Search for the cell housing the specified text and yield its [X, Y] center coordinate. 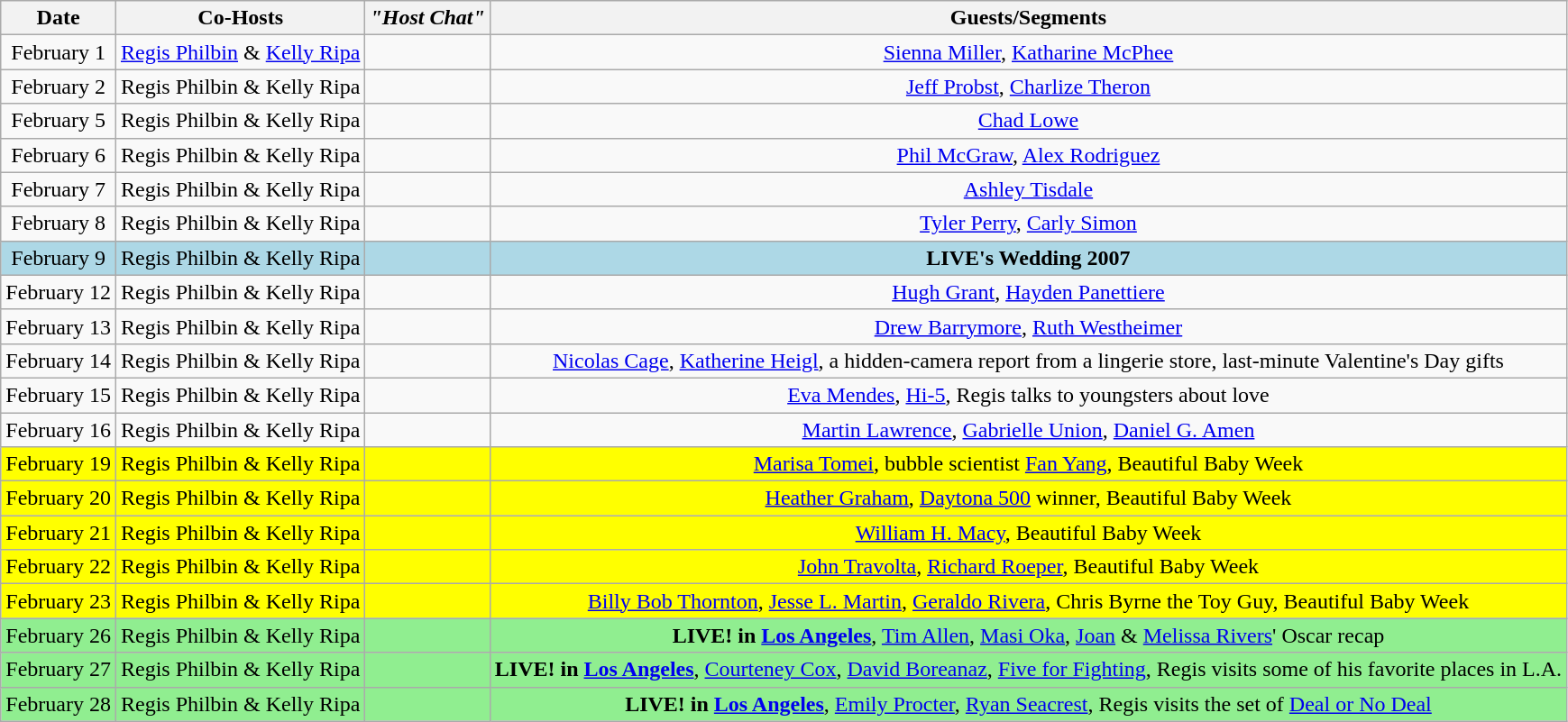
Ashley Tisdale [1028, 189]
Martin Lawrence, Gabrielle Union, Daniel G. Amen [1028, 430]
February 20 [59, 498]
Billy Bob Thornton, Jesse L. Martin, Geraldo Rivera, Chris Byrne the Toy Guy, Beautiful Baby Week [1028, 601]
February 8 [59, 224]
February 2 [59, 87]
Marisa Tomei, bubble scientist Fan Yang, Beautiful Baby Week [1028, 464]
Co-Hosts [240, 18]
Drew Barrymore, Ruth Westheimer [1028, 326]
February 15 [59, 395]
February 27 [59, 670]
Hugh Grant, Hayden Panettiere [1028, 292]
William H. Macy, Beautiful Baby Week [1028, 533]
LIVE! in Los Angeles, Tim Allen, Masi Oka, Joan & Melissa Rivers' Oscar recap [1028, 635]
February 26 [59, 635]
Guests/Segments [1028, 18]
February 12 [59, 292]
LIVE's Wedding 2007 [1028, 258]
February 9 [59, 258]
Jeff Probst, Charlize Theron [1028, 87]
February 22 [59, 567]
"Host Chat" [427, 18]
February 19 [59, 464]
Sienna Miller, Katharine McPhee [1028, 52]
February 14 [59, 361]
John Travolta, Richard Roeper, Beautiful Baby Week [1028, 567]
Date [59, 18]
February 16 [59, 430]
February 7 [59, 189]
Tyler Perry, Carly Simon [1028, 224]
LIVE! in Los Angeles, Emily Procter, Ryan Seacrest, Regis visits the set of Deal or No Deal [1028, 704]
February 6 [59, 155]
February 23 [59, 601]
Chad Lowe [1028, 121]
LIVE! in Los Angeles, Courteney Cox, David Boreanaz, Five for Fighting, Regis visits some of his favorite places in L.A. [1028, 670]
Eva Mendes, Hi-5, Regis talks to youngsters about love [1028, 395]
February 5 [59, 121]
Nicolas Cage, Katherine Heigl, a hidden-camera report from a lingerie store, last-minute Valentine's Day gifts [1028, 361]
Heather Graham, Daytona 500 winner, Beautiful Baby Week [1028, 498]
February 28 [59, 704]
Phil McGraw, Alex Rodriguez [1028, 155]
February 1 [59, 52]
February 13 [59, 326]
February 21 [59, 533]
